Determine the [X, Y] coordinate at the center of the cell enclosing the given text.  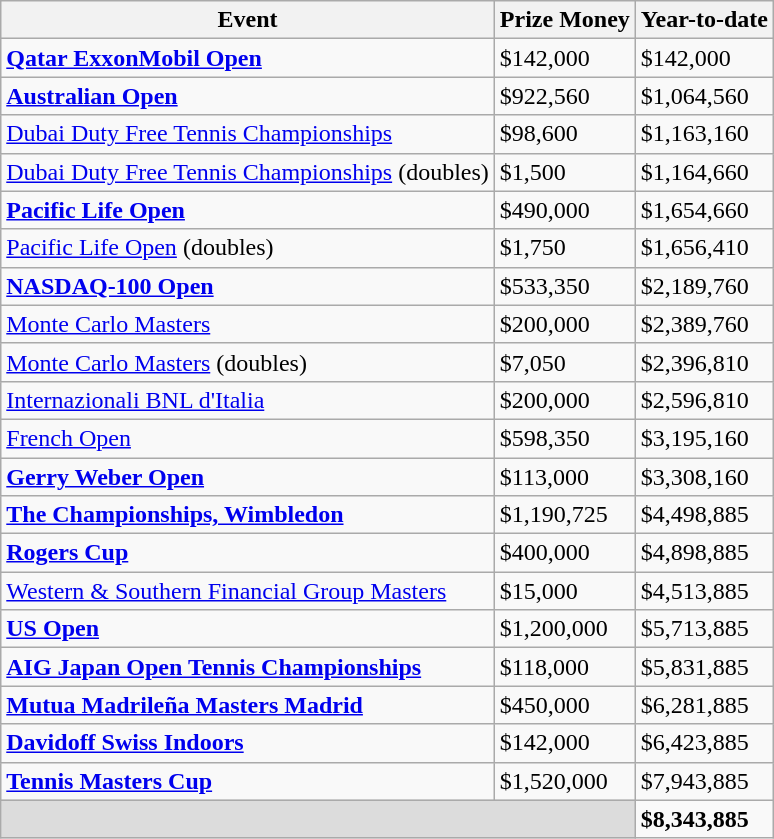
$113,000 [564, 477]
$1,654,660 [704, 210]
Dubai Duty Free Tennis Championships (doubles) [248, 172]
$5,831,885 [704, 667]
$6,281,885 [704, 705]
Pacific Life Open [248, 210]
Monte Carlo Masters (doubles) [248, 362]
French Open [248, 438]
Rogers Cup [248, 553]
$4,498,885 [704, 515]
$3,308,160 [704, 477]
$1,163,160 [704, 134]
$15,000 [564, 591]
$2,596,810 [704, 400]
$1,200,000 [564, 629]
$118,000 [564, 667]
Mutua Madrileña Masters Madrid [248, 705]
$533,350 [564, 286]
$1,520,000 [564, 781]
AIG Japan Open Tennis Championships [248, 667]
$1,064,560 [704, 96]
$400,000 [564, 553]
$2,189,760 [704, 286]
$450,000 [564, 705]
Dubai Duty Free Tennis Championships [248, 134]
Australian Open [248, 96]
$1,750 [564, 248]
Monte Carlo Masters [248, 324]
Gerry Weber Open [248, 477]
$4,898,885 [704, 553]
Davidoff Swiss Indoors [248, 743]
$3,195,160 [704, 438]
$1,190,725 [564, 515]
Pacific Life Open (doubles) [248, 248]
$7,943,885 [704, 781]
$98,600 [564, 134]
Prize Money [564, 20]
$4,513,885 [704, 591]
$8,343,885 [704, 819]
$922,560 [564, 96]
$2,389,760 [704, 324]
NASDAQ-100 Open [248, 286]
The Championships, Wimbledon [248, 515]
Qatar ExxonMobil Open [248, 58]
Event [248, 20]
$2,396,810 [704, 362]
Internazionali BNL d'Italia [248, 400]
$1,500 [564, 172]
Year-to-date [704, 20]
$7,050 [564, 362]
$6,423,885 [704, 743]
$5,713,885 [704, 629]
$1,164,660 [704, 172]
$1,656,410 [704, 248]
Western & Southern Financial Group Masters [248, 591]
Tennis Masters Cup [248, 781]
$598,350 [564, 438]
$490,000 [564, 210]
US Open [248, 629]
